Capture the cell that displays the provided text and extract its [x, y] central coordinate. 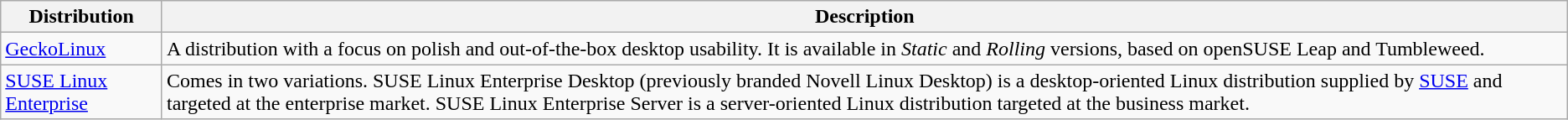
GeckoLinux [82, 49]
SUSE Linux Enterprise [82, 92]
Description [864, 17]
Distribution [82, 17]
